Identify which cell holds the provided text, then report its (x, y) central coordinate. 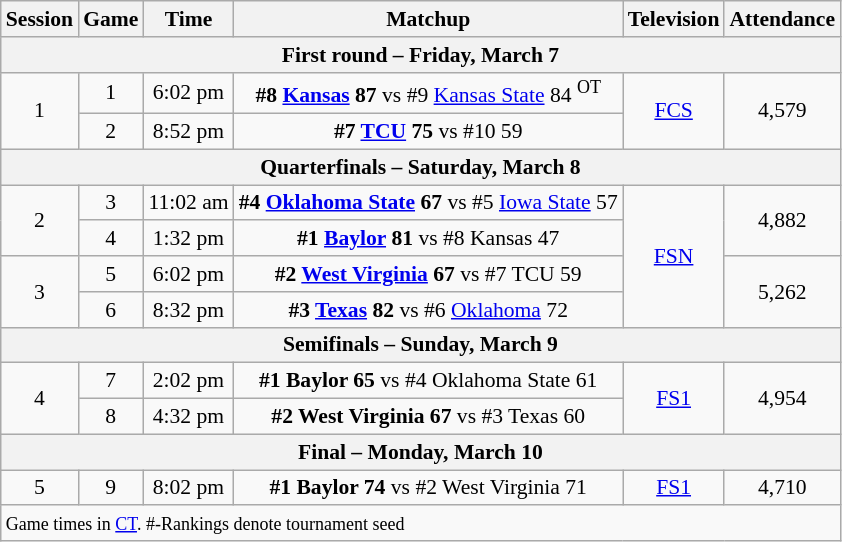
5,262 (782, 292)
6 (110, 310)
7 (110, 381)
Attendance (782, 19)
8:02 pm (188, 488)
8:52 pm (188, 132)
1:32 pm (188, 239)
#1 Baylor 65 vs #4 Oklahoma State 61 (428, 381)
4,882 (782, 220)
#1 Baylor 81 vs #8 Kansas 47 (428, 239)
#2 West Virginia 67 vs #7 TCU 59 (428, 274)
Final – Monday, March 10 (420, 452)
Quarterfinals – Saturday, March 8 (420, 167)
First round – Friday, March 7 (420, 55)
Time (188, 19)
2:02 pm (188, 381)
4,954 (782, 398)
8 (110, 417)
#8 Kansas 87 vs #9 Kansas State 84 OT (428, 92)
FCS (674, 110)
Game (110, 19)
Game times in CT. #-Rankings denote tournament seed (420, 524)
Matchup (428, 19)
9 (110, 488)
4,710 (782, 488)
#2 West Virginia 67 vs #3 Texas 60 (428, 417)
4:32 pm (188, 417)
4,579 (782, 110)
11:02 am (188, 203)
Session (40, 19)
8:32 pm (188, 310)
FSN (674, 256)
#3 Texas 82 vs #6 Oklahoma 72 (428, 310)
Television (674, 19)
#1 Baylor 74 vs #2 West Virginia 71 (428, 488)
#4 Oklahoma State 67 vs #5 Iowa State 57 (428, 203)
#7 TCU 75 vs #10 59 (428, 132)
Semifinals – Sunday, March 9 (420, 345)
